Locate the cell with the specified text and output its [X, Y] center coordinate. 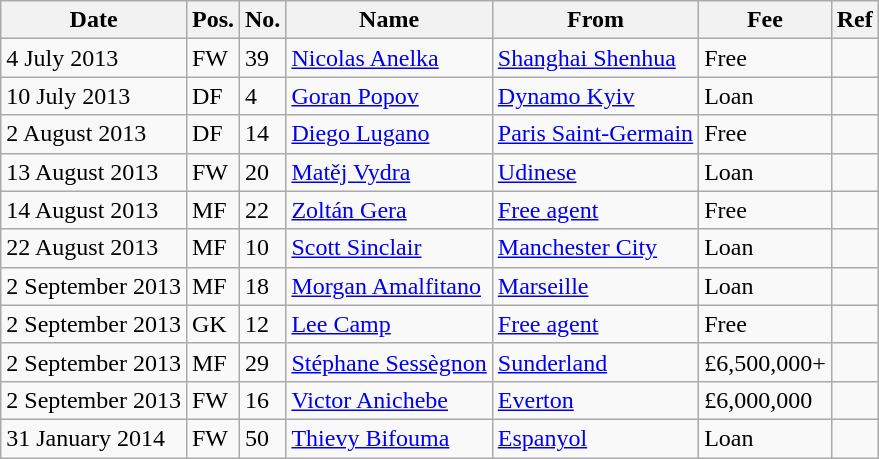
Morgan Amalfitano [389, 286]
10 [263, 248]
Stéphane Sessègnon [389, 362]
Matěj Vydra [389, 172]
18 [263, 286]
14 [263, 134]
Ref [854, 20]
Date [94, 20]
From [595, 20]
Goran Popov [389, 96]
Victor Anichebe [389, 400]
39 [263, 58]
16 [263, 400]
31 January 2014 [94, 438]
Name [389, 20]
22 August 2013 [94, 248]
Lee Camp [389, 324]
Marseille [595, 286]
29 [263, 362]
13 August 2013 [94, 172]
Nicolas Anelka [389, 58]
Zoltán Gera [389, 210]
Fee [766, 20]
Dynamo Kyiv [595, 96]
20 [263, 172]
Paris Saint-Germain [595, 134]
Udinese [595, 172]
4 [263, 96]
Shanghai Shenhua [595, 58]
Everton [595, 400]
GK [212, 324]
14 August 2013 [94, 210]
Sunderland [595, 362]
Espanyol [595, 438]
Pos. [212, 20]
No. [263, 20]
22 [263, 210]
10 July 2013 [94, 96]
£6,500,000+ [766, 362]
Scott Sinclair [389, 248]
Manchester City [595, 248]
£6,000,000 [766, 400]
12 [263, 324]
4 July 2013 [94, 58]
50 [263, 438]
Thievy Bifouma [389, 438]
Diego Lugano [389, 134]
2 August 2013 [94, 134]
